Identify which cell holds the provided text, then report its [X, Y] central coordinate. 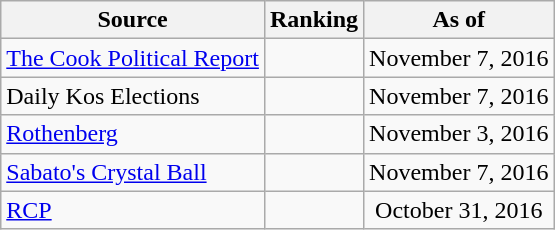
Ranking [314, 20]
Rothenberg [133, 134]
November 3, 2016 [459, 134]
Source [133, 20]
October 31, 2016 [459, 210]
RCP [133, 210]
Daily Kos Elections [133, 96]
The Cook Political Report [133, 58]
As of [459, 20]
Sabato's Crystal Ball [133, 172]
